Return the (x, y) coordinate for the center point of the cell that contains the specified text.  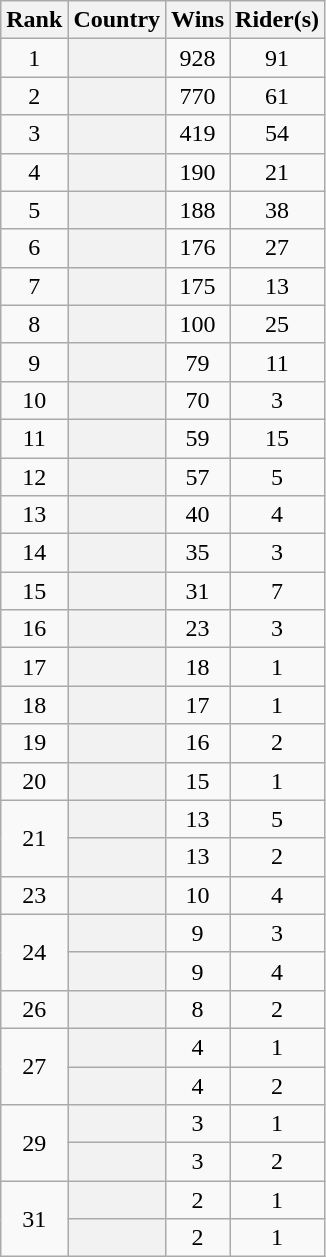
12 (34, 477)
928 (198, 58)
100 (198, 324)
25 (278, 324)
419 (198, 134)
14 (34, 553)
70 (198, 400)
29 (34, 1143)
770 (198, 96)
6 (34, 248)
59 (198, 438)
176 (198, 248)
24 (34, 952)
26 (34, 1009)
19 (34, 743)
91 (278, 58)
Rider(s) (278, 20)
35 (198, 553)
79 (198, 362)
175 (198, 286)
188 (198, 210)
Rank (34, 20)
40 (198, 515)
61 (278, 96)
Country (117, 20)
Wins (198, 20)
38 (278, 210)
20 (34, 781)
57 (198, 477)
190 (198, 172)
54 (278, 134)
